Pinpoint the cell where the given text exists, returning its (X, Y) midpoint coordinate. 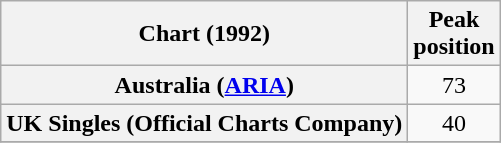
Australia (ARIA) (204, 85)
Chart (1992) (204, 34)
73 (454, 85)
40 (454, 123)
UK Singles (Official Charts Company) (204, 123)
Peakposition (454, 34)
